Identify which cell holds the provided text, then report its (x, y) central coordinate. 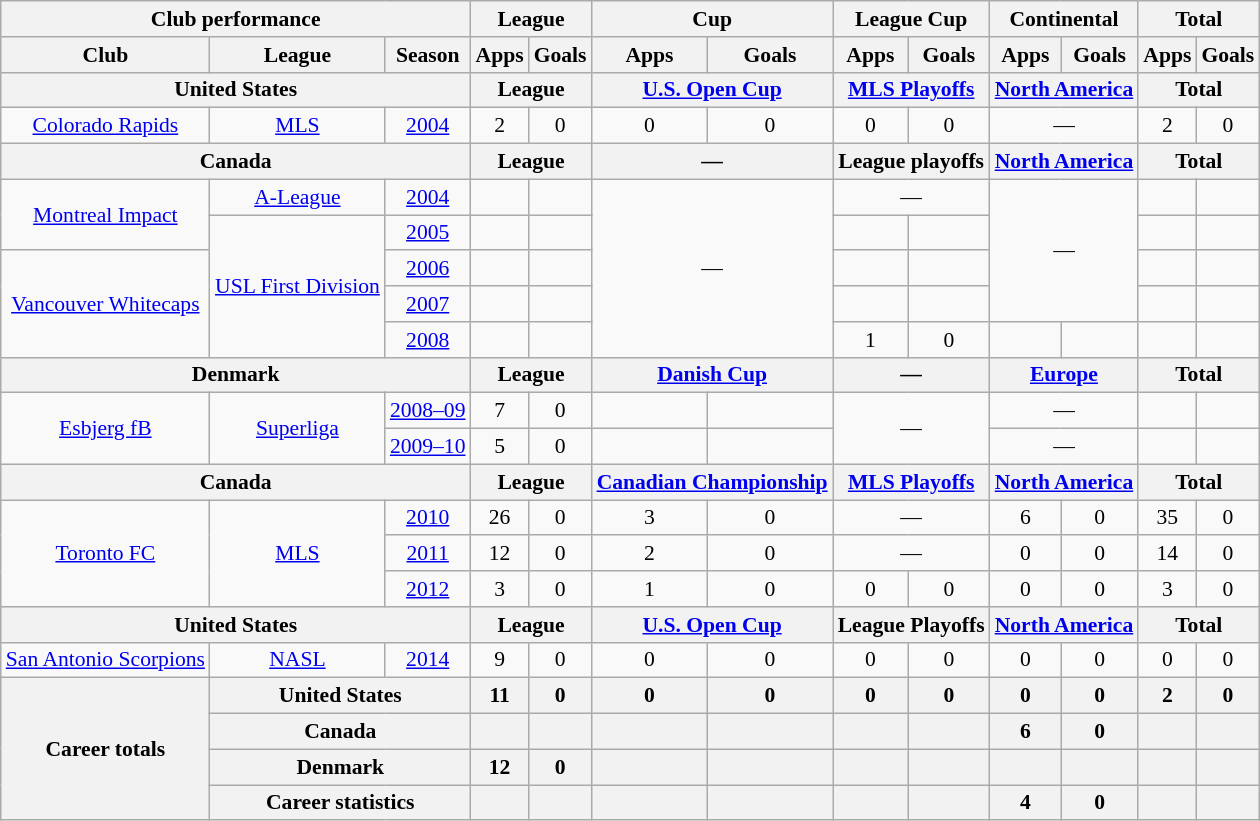
A-League (298, 197)
Vancouver Whitecaps (106, 304)
Danish Cup (712, 375)
Club (106, 55)
2007 (428, 304)
Career totals (106, 749)
Career statistics (340, 803)
League Playoffs (912, 625)
NASL (298, 660)
Toronto FC (106, 554)
Europe (1064, 375)
San Antonio Scorpions (106, 660)
7 (500, 411)
9 (500, 660)
Canadian Championship (712, 482)
2014 (428, 660)
USL First Division (298, 286)
14 (1167, 554)
26 (500, 518)
2011 (428, 554)
2009–10 (428, 447)
Colorado Rapids (106, 126)
2006 (428, 269)
Esbjerg fB (106, 428)
2010 (428, 518)
5 (500, 447)
4 (1026, 803)
Club performance (236, 19)
Season (428, 55)
2008 (428, 340)
35 (1167, 518)
Superliga (298, 428)
Continental (1064, 19)
Cup (712, 19)
Montreal Impact (106, 214)
2005 (428, 233)
League playoffs (912, 162)
2012 (428, 589)
11 (500, 696)
2008–09 (428, 411)
League Cup (912, 19)
